Output the (x, y) coordinate of the center of the cell containing the given text.  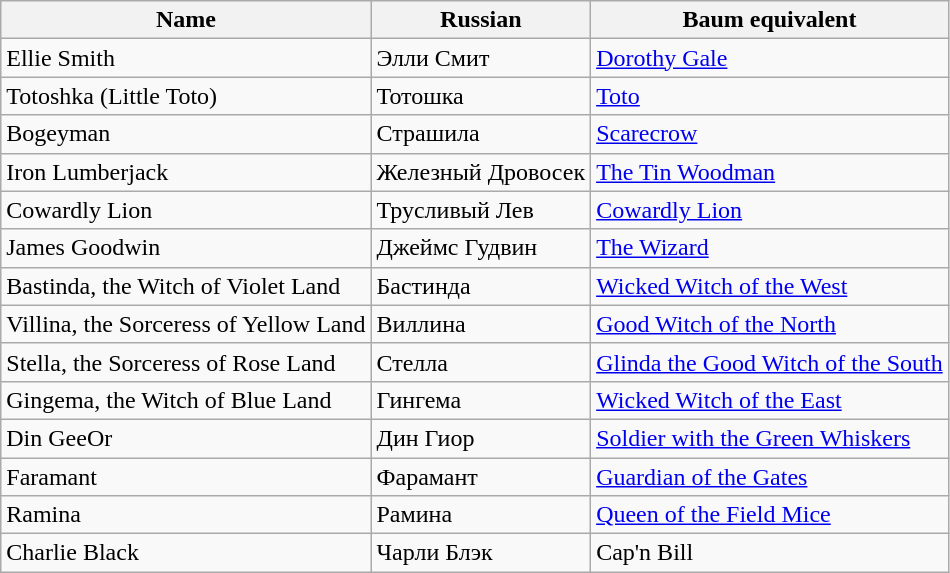
Фарамант (481, 477)
Дин Гиор (481, 438)
Good Witch of the North (770, 324)
Stella, the Sorceress of Rose Land (186, 362)
Queen of the Field Mice (770, 515)
Виллина (481, 324)
Faramant (186, 477)
Cap'n Bill (770, 553)
Gingema, the Witch of Blue Land (186, 400)
Элли Смит (481, 58)
Ellie Smith (186, 58)
Бастинда (481, 286)
Wicked Witch of the East (770, 400)
Страшила (481, 134)
Рамина (481, 515)
Guardian of the Gates (770, 477)
Name (186, 20)
Toto (770, 96)
Трусливый Лев (481, 210)
Bastinda, the Witch of Violet Land (186, 286)
Ramina (186, 515)
Чарли Блэк (481, 553)
Totoshka (Little Toto) (186, 96)
James Goodwin (186, 248)
The Wizard (770, 248)
Dorothy Gale (770, 58)
Iron Lumberjack (186, 172)
Wicked Witch of the West (770, 286)
Villina, the Sorceress of Yellow Land (186, 324)
Russian (481, 20)
Bogeyman (186, 134)
Soldier with the Green Whiskers (770, 438)
Железный Дровосек (481, 172)
The Tin Woodman (770, 172)
Тотошка (481, 96)
Glinda the Good Witch of the South (770, 362)
Стелла (481, 362)
Гингема (481, 400)
Scarecrow (770, 134)
Din GeeOr (186, 438)
Charlie Black (186, 553)
Baum equivalent (770, 20)
Джеймс Гудвин (481, 248)
